Detect which cell encompasses the target text, then output its [X, Y] center coordinate. 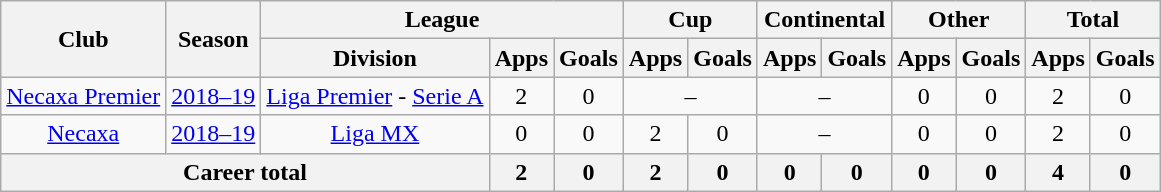
Career total [245, 172]
Other [959, 20]
Cup [690, 20]
Total [1093, 20]
Season [214, 39]
Club [84, 39]
Liga Premier - Serie A [375, 96]
Continental [824, 20]
4 [1058, 172]
Necaxa Premier [84, 96]
Necaxa [84, 134]
Division [375, 58]
Liga MX [375, 134]
League [442, 20]
